For the text-containing cell, return its midpoint in [x, y] coordinate format. 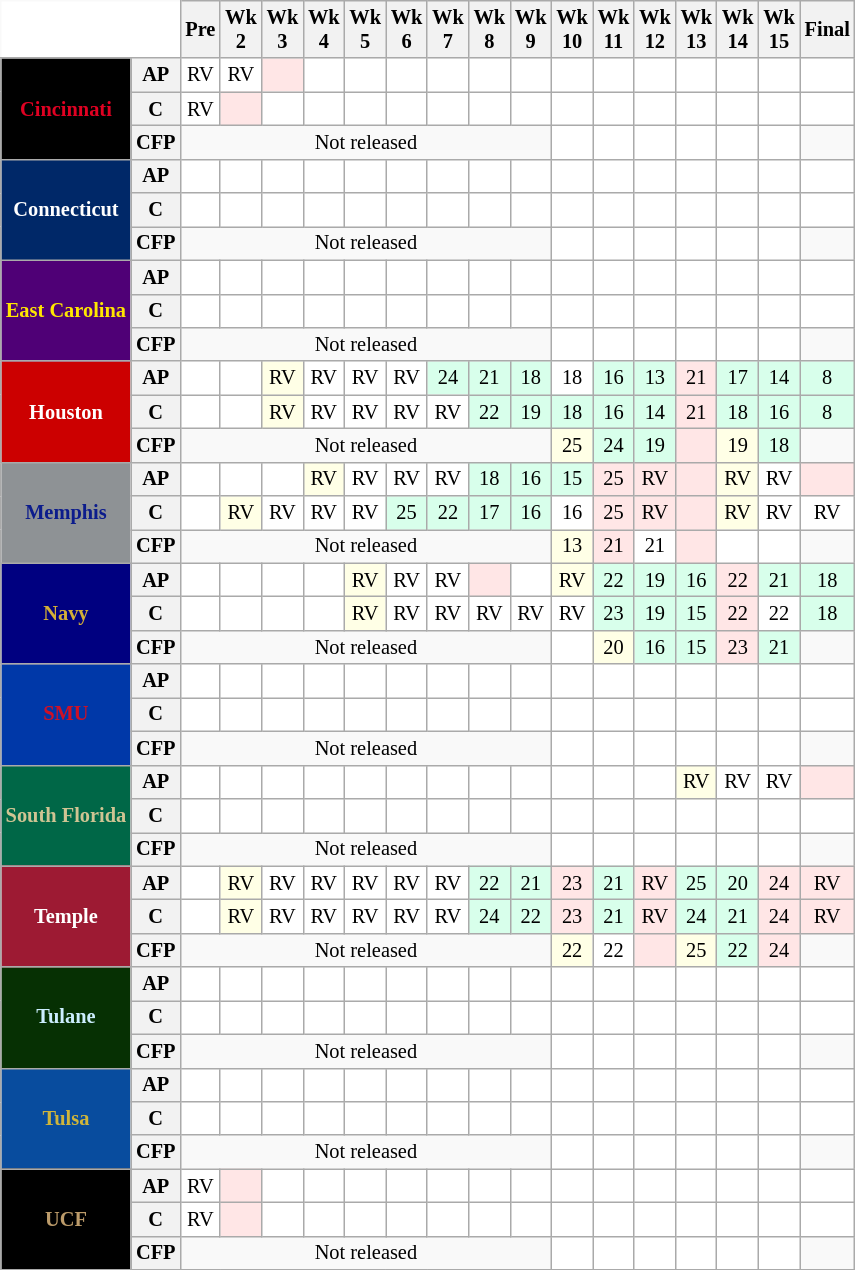
East Carolina [66, 310]
Final [828, 29]
Cincinnati [66, 108]
Wk10 [572, 29]
Wk11 [614, 29]
Wk3 [282, 29]
Navy [66, 614]
Wk14 [738, 29]
Connecticut [66, 210]
Wk2 [240, 29]
Wk15 [778, 29]
Wk5 [364, 29]
Wk8 [490, 29]
Wk4 [324, 29]
Memphis [66, 512]
SMU [66, 714]
Tulsa [66, 1118]
Temple [66, 916]
Wk12 [654, 29]
Wk7 [448, 29]
Houston [66, 412]
UCF [66, 1220]
South Florida [66, 816]
Wk9 [530, 29]
Wk6 [406, 29]
Tulane [66, 1018]
Pre [200, 29]
Wk13 [696, 29]
